Return the [X, Y] coordinate for the center point of the cell that contains the specified text.  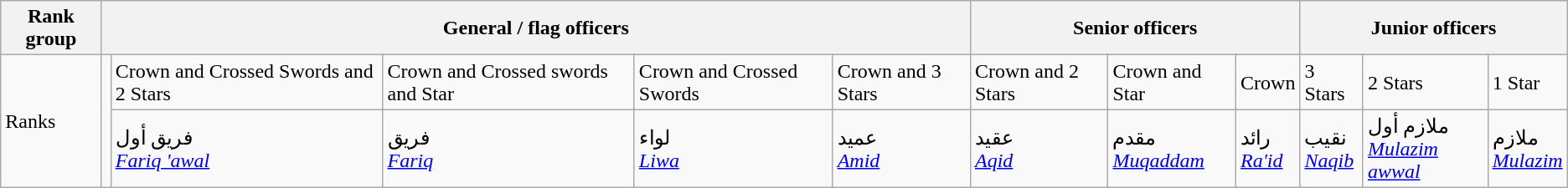
فريقFariq [508, 149]
General / flag officers [536, 28]
Crown and Crossed Swords [734, 82]
Junior officers [1434, 28]
Crown and Crossed Swords and 2 Stars [246, 82]
Crown and 3 Stars [901, 82]
مقدمMuqaddam [1173, 149]
Crown [1268, 82]
لواءLiwa [734, 149]
ملازم أولMulazim awwal [1426, 149]
Senior officers [1134, 28]
Rank group [51, 28]
ملازمMulazim [1528, 149]
Crown and Crossed swords and Star [508, 82]
عميدAmid [901, 149]
1 Star [1528, 82]
فريق أول‎‎Fariq 'awal [246, 149]
رائدRa'id [1268, 149]
3 Stars [1332, 82]
نقيبNaqib [1332, 149]
Crown and 2 Stars [1039, 82]
Crown and Star [1173, 82]
2 Stars [1426, 82]
عقيدAqid [1039, 149]
Ranks [51, 122]
